For the text-containing cell, return its midpoint in (x, y) coordinate format. 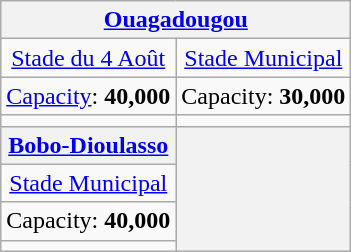
Capacity: 30,000 (264, 96)
Bobo-Dioulasso (88, 145)
Ouagadougou (176, 20)
Stade du 4 Août (88, 58)
